Search for the cell housing the specified text and yield its [x, y] center coordinate. 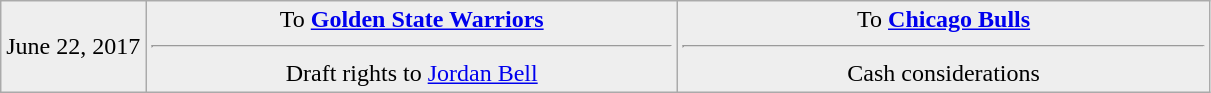
To Golden State WarriorsDraft rights to Jordan Bell [412, 47]
To Chicago BullsCash considerations [944, 47]
June 22, 2017 [74, 47]
